Search for the cell housing the specified text and yield its (X, Y) center coordinate. 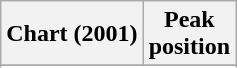
Chart (2001) (72, 34)
Peakposition (189, 34)
